Return (X, Y) of the center of cell containing provided text 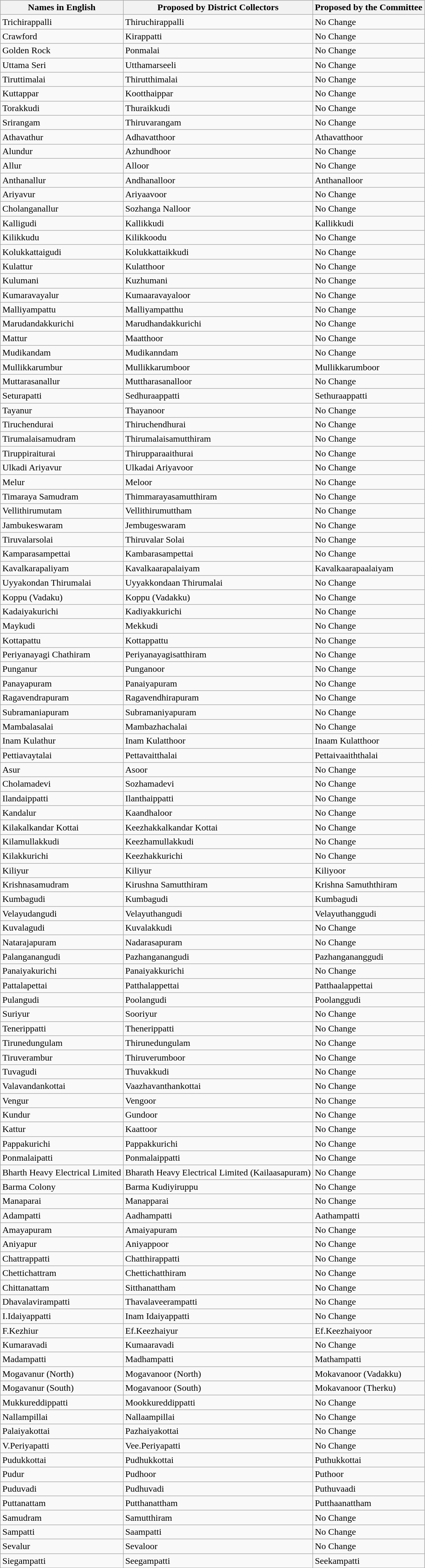
Barma Kudiyiruppu (218, 1187)
Tuvagudi (62, 1072)
Putthaanattham (368, 1503)
Kilakkurichi (62, 856)
Sevalur (62, 1546)
Kavalkaarapalaiyam (218, 568)
Malliyampatthu (218, 309)
Kolukkattaigudi (62, 252)
Tirunedungulam (62, 1043)
Inam Kulathur (62, 741)
Aniyappoor (218, 1244)
Kaattoor (218, 1129)
Ponmalai (218, 51)
Nallampillai (62, 1417)
Aadhampatti (218, 1215)
Nallaampillai (218, 1417)
Ulkadai Ariyavoor (218, 468)
Ef.Keezhaiyoor (368, 1330)
Aathampatti (368, 1215)
Ragavendhirapuram (218, 698)
Ponmalaippatti (218, 1158)
Vengur (62, 1101)
Pattalapettai (62, 985)
Pudukkottai (62, 1460)
Thirunedungulam (218, 1043)
Thuvakkudi (218, 1072)
Timaraya Samudram (62, 496)
Mudikanndam (218, 353)
Mogavanur (South) (62, 1388)
Marudandakkurichi (62, 324)
Muttarasanallur (62, 381)
Chettichattram (62, 1273)
Adampatti (62, 1215)
Valavandankottai (62, 1086)
Dhavalavirampatti (62, 1302)
Thirupparaaithurai (218, 453)
Andhanalloor (218, 180)
Sethuraappatti (368, 396)
Barma Colony (62, 1187)
Madhampatti (218, 1359)
Amayapuram (62, 1230)
Thiruverumboor (218, 1057)
Mullikkarumbur (62, 367)
Azhundhoor (218, 151)
Kirappatti (218, 36)
Thiruvarangam (218, 122)
Mathampatti (368, 1359)
Pettiavaytalai (62, 755)
Maatthoor (218, 338)
Ilandaippatti (62, 798)
Uttama Seri (62, 65)
Sooriyur (218, 1014)
Suriyur (62, 1014)
Krishna Samuththiram (368, 885)
Subramaniyapuram (218, 712)
Mambazhachalai (218, 727)
Tirumalaisamudram (62, 439)
Adhavatthoor (218, 137)
Manapparai (218, 1201)
Cholanganallur (62, 209)
Thiruvalar Solai (218, 540)
Allur (62, 165)
Pazhaiyakottai (218, 1431)
Cholamadevi (62, 784)
Tiruverambur (62, 1057)
Keezhakkurichi (218, 856)
Ariyavur (62, 195)
Velayuthangudi (218, 914)
Athavathur (62, 137)
Kuvalagudi (62, 928)
Putthanattham (218, 1503)
Pappakkurichi (218, 1144)
Meloor (218, 482)
Saampatti (218, 1532)
Chittanattam (62, 1287)
Kottappattu (218, 640)
Gundoor (218, 1115)
Inam Idaiyappatti (218, 1316)
Patthalappettai (218, 985)
Thuraikkudi (218, 108)
Seturapatti (62, 396)
Alundur (62, 151)
Vaazhavanthankottai (218, 1086)
Anthanalloor (368, 180)
Kadiyakkurichi (218, 611)
Thenerippatti (218, 1028)
Malliyampattu (62, 309)
Madampatti (62, 1359)
Seegampatti (218, 1561)
Ef.Keezhaiyur (218, 1330)
Sampatti (62, 1532)
V.Periyapatti (62, 1446)
Manaparai (62, 1201)
Asoor (218, 770)
Sedhuraappatti (218, 396)
Mogavanur (North) (62, 1374)
Kootthaippar (218, 94)
Anthanallur (62, 180)
Thiruchendhurai (218, 425)
Uyyakondan Thirumalai (62, 583)
Proposed by the Committee (368, 8)
Uyyakkondaan Thirumalai (218, 583)
Velayuthanggudi (368, 914)
Puthukkottai (368, 1460)
Tiruvalarsolai (62, 540)
Vellithirumuttham (218, 511)
Kalligudi (62, 223)
Jembugeswaram (218, 525)
I.Idaiyappatti (62, 1316)
Mattur (62, 338)
Mogavanoor (South) (218, 1388)
Kumaravayalur (62, 295)
Patthaalappettai (368, 985)
Ragavendrapuram (62, 698)
Kavalkarapaliyam (62, 568)
Kilamullakkudi (62, 841)
Kuttappar (62, 94)
Panaiyakkurichi (218, 971)
Palaiyakottai (62, 1431)
Palanganangudi (62, 957)
Tiruttimalai (62, 79)
Periyanayagisatthiram (218, 655)
Mekkudi (218, 626)
Tiruchendurai (62, 425)
Alloor (218, 165)
Poolanggudi (368, 1000)
Krishnasamudram (62, 885)
Sozhamadevi (218, 784)
F.Kezhiur (62, 1330)
Aniyapur (62, 1244)
Bharth Heavy Electrical Limited (62, 1172)
Kandalur (62, 813)
Mookkureddippatti (218, 1403)
Kadaiyakurichi (62, 611)
Pettaivaaiththalai (368, 755)
Puthoor (368, 1474)
Maykudi (62, 626)
Ponmalaipatti (62, 1158)
Punganoor (218, 669)
Thavalaveerampatti (218, 1302)
Koppu (Vadaku) (62, 597)
Sitthanattham (218, 1287)
Asur (62, 770)
Puthuvaadi (368, 1489)
Pudhukkottai (218, 1460)
Puduvadi (62, 1489)
Torakkudi (62, 108)
Kulatthoor (218, 266)
Ariyaavoor (218, 195)
Panayapuram (62, 683)
Chattrappatti (62, 1259)
Tayanur (62, 410)
Keezhakkalkandar Kottai (218, 827)
Thiruchirappalli (218, 22)
Kolukkattaikkudi (218, 252)
Thirumalaisamutthiram (218, 439)
Pappakurichi (62, 1144)
Kavalkaarapaalaiyam (368, 568)
Kumaaravayaloor (218, 295)
Muttharasanalloor (218, 381)
Kuzhumani (218, 281)
Athavatthoor (368, 137)
Kumaaravadi (218, 1345)
Vee.Periyapatti (218, 1446)
Kiliyoor (368, 870)
Subramaniapuram (62, 712)
Names in English (62, 8)
Kambarasampettai (218, 554)
Kattur (62, 1129)
Chettichatthiram (218, 1273)
Utthamarseeli (218, 65)
Pudhuvadi (218, 1489)
Mambalasalai (62, 727)
Kottapattu (62, 640)
Nadarasapuram (218, 942)
Kumaravadi (62, 1345)
Kilakalkandar Kottai (62, 827)
Seekampatti (368, 1561)
Trichirappalli (62, 22)
Kilikkoodu (218, 238)
Pettavaitthalai (218, 755)
Srirangam (62, 122)
Kirushna Samutthiram (218, 885)
Punganur (62, 669)
Panaiyapuram (218, 683)
Samutthiram (218, 1517)
Mukkureddippatti (62, 1403)
Vengoor (218, 1101)
Proposed by District Collectors (218, 8)
Keezhamullakkudi (218, 841)
Ilanthaippatti (218, 798)
Thimmarayasamutthiram (218, 496)
Kulattur (62, 266)
Sozhanga Nalloor (218, 209)
Velayudangudi (62, 914)
Pazhanganangudi (218, 957)
Pulangudi (62, 1000)
Pudhoor (218, 1474)
Pudur (62, 1474)
Tiruppiraiturai (62, 453)
Natarajapuram (62, 942)
Poolangudi (218, 1000)
Mokavanoor (Vadakku) (368, 1374)
Inam Kulatthoor (218, 741)
Kaandhaloor (218, 813)
Vellithirumutam (62, 511)
Marudhandakkurichi (218, 324)
Mokavanoor (Therku) (368, 1388)
Amaiyapuram (218, 1230)
Kuvalakkudi (218, 928)
Kilikkudu (62, 238)
Mogavanoor (North) (218, 1374)
Panaiyakurichi (62, 971)
Sevaloor (218, 1546)
Bharath Heavy Electrical Limited (Kailaasapuram) (218, 1172)
Samudram (62, 1517)
Thirutthimalai (218, 79)
Kamparasampettai (62, 554)
Periyanayagi Chathiram (62, 655)
Ulkadi Ariyavur (62, 468)
Melur (62, 482)
Thayanoor (218, 410)
Koppu (Vadakku) (218, 597)
Mudikandam (62, 353)
Kulumani (62, 281)
Crawford (62, 36)
Kundur (62, 1115)
Golden Rock (62, 51)
Inaam Kulatthoor (368, 741)
Jambukeswaram (62, 525)
Pazhangananggudi (368, 957)
Siegampatti (62, 1561)
Puttanattam (62, 1503)
Chatthirappatti (218, 1259)
Tenerippatti (62, 1028)
